Find where the given text appears and provide that cell's center as (x, y) coordinate. 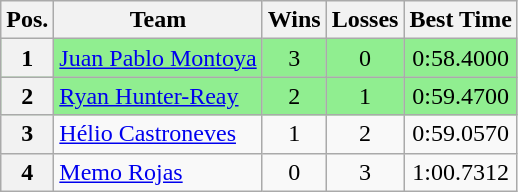
0:58.4000 (461, 58)
Wins (294, 20)
1:00.7312 (461, 172)
Losses (365, 20)
Team (158, 20)
4 (28, 172)
Juan Pablo Montoya (158, 58)
Best Time (461, 20)
Ryan Hunter-Reay (158, 96)
0:59.0570 (461, 134)
Pos. (28, 20)
Memo Rojas (158, 172)
Hélio Castroneves (158, 134)
0:59.4700 (461, 96)
